Search for the cell housing the specified text and yield its (X, Y) center coordinate. 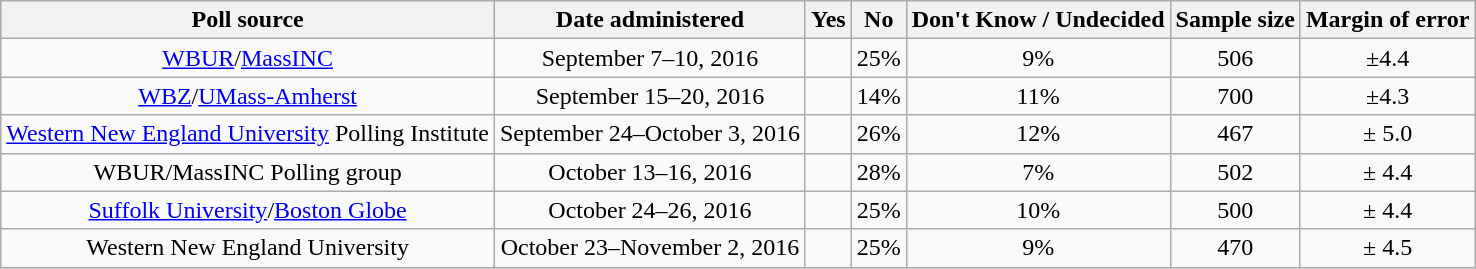
10% (1038, 210)
700 (1235, 96)
October 23–November 2, 2016 (650, 248)
No (878, 20)
September 24–October 3, 2016 (650, 134)
WBUR/MassINC (248, 58)
Date administered (650, 20)
Suffolk University/Boston Globe (248, 210)
11% (1038, 96)
470 (1235, 248)
Yes (828, 20)
±4.4 (1388, 58)
WBUR/MassINC Polling group (248, 172)
12% (1038, 134)
Western New England University Polling Institute (248, 134)
500 (1235, 210)
Sample size (1235, 20)
467 (1235, 134)
October 13–16, 2016 (650, 172)
± 4.5 (1388, 248)
Western New England University (248, 248)
± 5.0 (1388, 134)
7% (1038, 172)
October 24–26, 2016 (650, 210)
WBZ/UMass-Amherst (248, 96)
September 7–10, 2016 (650, 58)
14% (878, 96)
502 (1235, 172)
September 15–20, 2016 (650, 96)
28% (878, 172)
Poll source (248, 20)
Don't Know / Undecided (1038, 20)
506 (1235, 58)
Margin of error (1388, 20)
26% (878, 134)
±4.3 (1388, 96)
